Pinpoint the cell where the given text exists, returning its (X, Y) midpoint coordinate. 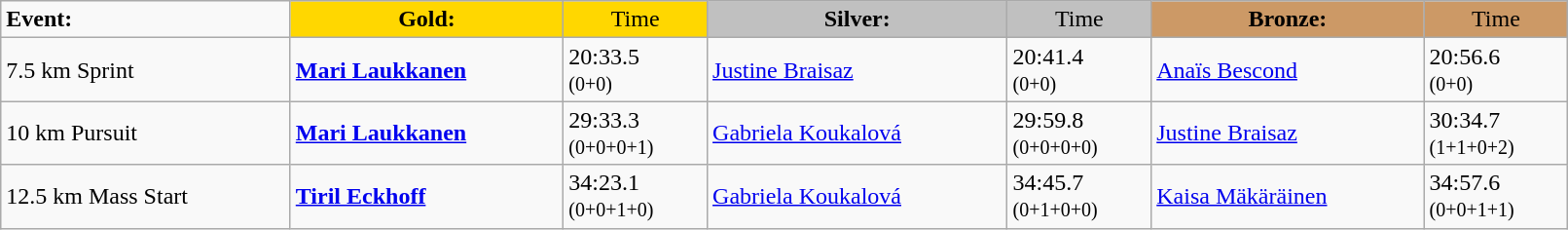
Kaisa Mäkäräinen (1288, 197)
20:33.5(0+0) (636, 70)
Gold: (426, 19)
7.5 km Sprint (146, 70)
34:45.7(0+1+0+0) (1079, 197)
20:41.4(0+0) (1079, 70)
Silver: (857, 19)
34:57.6(0+0+1+1) (1496, 197)
29:59.8(0+0+0+0) (1079, 133)
10 km Pursuit (146, 133)
34:23.1(0+0+1+0) (636, 197)
Anaïs Bescond (1288, 70)
12.5 km Mass Start (146, 197)
Tiril Eckhoff (426, 197)
30:34.7(1+1+0+2) (1496, 133)
29:33.3(0+0+0+1) (636, 133)
Bronze: (1288, 19)
Event: (146, 19)
20:56.6(0+0) (1496, 70)
